Scan for the cell matching the given text and deliver its (X, Y) coordinate at center. 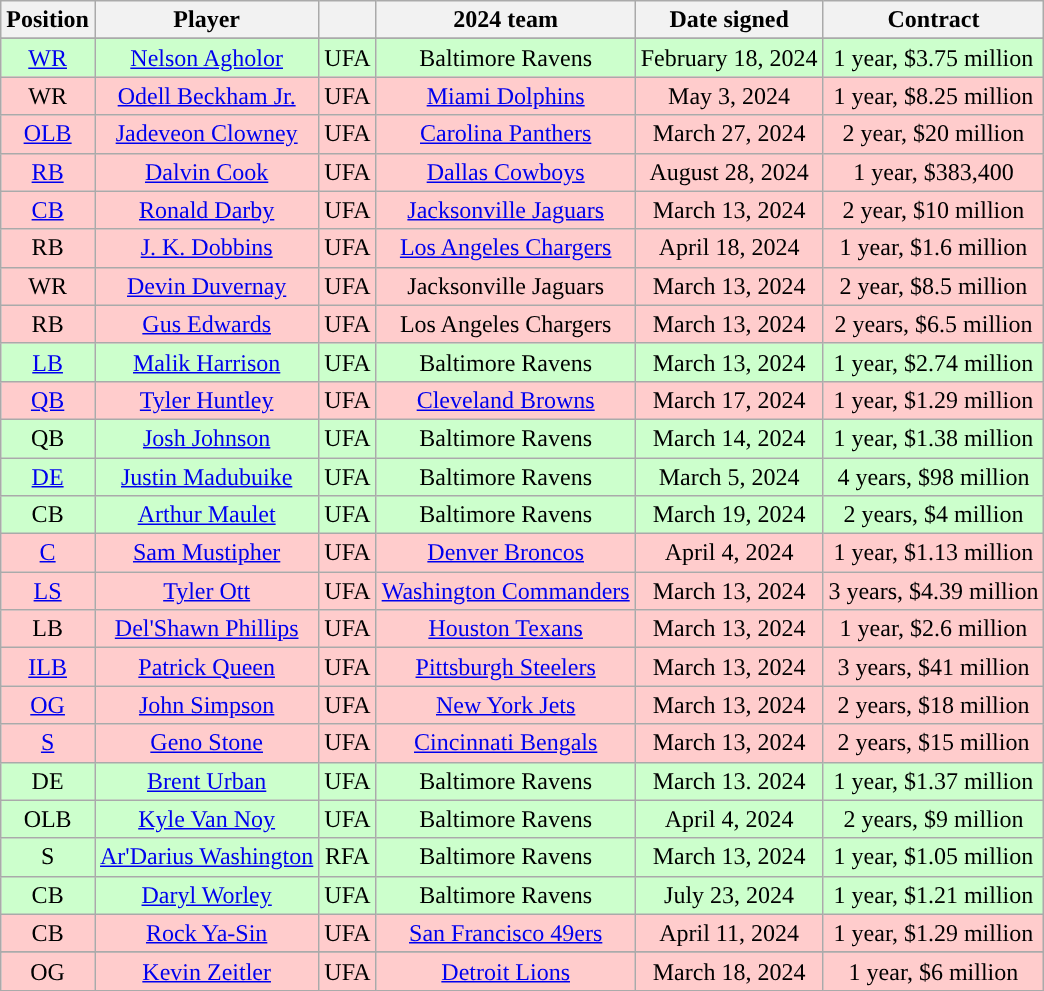
Josh Johnson (206, 438)
March 18, 2024 (729, 971)
2 years, $18 million (934, 705)
Sam Mustipher (206, 553)
4 years, $98 million (934, 477)
Miami Dolphins (506, 96)
2 year, $20 million (934, 134)
ILB (48, 667)
Nelson Agholor (206, 58)
2 years, $4 million (934, 515)
Tyler Huntley (206, 400)
March 19, 2024 (729, 515)
Houston Texans (506, 629)
Denver Broncos (506, 553)
Washington Commanders (506, 591)
Arthur Maulet (206, 515)
1 year, $3.75 million (934, 58)
Cincinnati Bengals (506, 743)
May 3, 2024 (729, 96)
Kevin Zeitler (206, 971)
1 year, $383,400 (934, 172)
March 13. 2024 (729, 781)
Position (48, 20)
Geno Stone (206, 743)
1 year, $2.6 million (934, 629)
Dalvin Cook (206, 172)
Devin Duvernay (206, 286)
2 years, $6.5 million (934, 324)
August 28, 2024 (729, 172)
April 11, 2024 (729, 933)
March 14, 2024 (729, 438)
1 year, $1.05 million (934, 857)
2024 team (506, 20)
Justin Madubuike (206, 477)
Carolina Panthers (506, 134)
1 year, $6 million (934, 971)
Brent Urban (206, 781)
February 18, 2024 (729, 58)
1 year, $8.25 million (934, 96)
Kyle Van Noy (206, 819)
Ar'Darius Washington (206, 857)
Ronald Darby (206, 210)
1 year, $1.37 million (934, 781)
Odell Beckham Jr. (206, 96)
Pittsburgh Steelers (506, 667)
J. K. Dobbins (206, 248)
Player (206, 20)
RFA (348, 857)
Detroit Lions (506, 971)
3 years, $4.39 million (934, 591)
1 year, $1.38 million (934, 438)
John Simpson (206, 705)
San Francisco 49ers (506, 933)
Dallas Cowboys (506, 172)
Date signed (729, 20)
Del'Shawn Phillips (206, 629)
Tyler Ott (206, 591)
New York Jets (506, 705)
C (48, 553)
1 year, $1.13 million (934, 553)
2 years, $9 million (934, 819)
Rock Ya-Sin (206, 933)
Contract (934, 20)
2 year, $10 million (934, 210)
3 years, $41 million (934, 667)
1 year, $1.6 million (934, 248)
April 18, 2024 (729, 248)
Jadeveon Clowney (206, 134)
Malik Harrison (206, 362)
Cleveland Browns (506, 400)
March 27, 2024 (729, 134)
LS (48, 591)
March 17, 2024 (729, 400)
2 years, $15 million (934, 743)
Gus Edwards (206, 324)
1 year, $1.21 million (934, 895)
1 year, $2.74 million (934, 362)
July 23, 2024 (729, 895)
Patrick Queen (206, 667)
2 year, $8.5 million (934, 286)
March 5, 2024 (729, 477)
Daryl Worley (206, 895)
